Find where the given text appears and provide that cell's center as [x, y] coordinate. 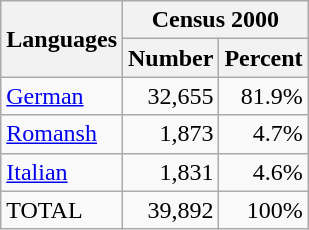
Number [171, 58]
100% [264, 210]
Italian [62, 172]
1,831 [171, 172]
TOTAL [62, 210]
Census 2000 [216, 20]
Percent [264, 58]
1,873 [171, 134]
4.6% [264, 172]
German [62, 96]
Romansh [62, 134]
Languages [62, 39]
39,892 [171, 210]
4.7% [264, 134]
32,655 [171, 96]
81.9% [264, 96]
